From the cell containing the given text, extract its center point as (x, y) coordinate. 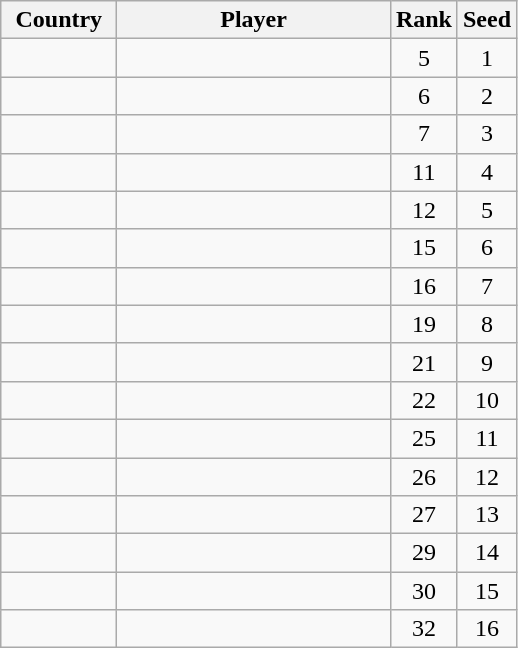
29 (424, 553)
13 (486, 515)
10 (486, 400)
14 (486, 553)
19 (424, 324)
30 (424, 591)
Seed (486, 20)
Rank (424, 20)
22 (424, 400)
Player (254, 20)
2 (486, 96)
27 (424, 515)
9 (486, 362)
21 (424, 362)
26 (424, 477)
32 (424, 629)
8 (486, 324)
1 (486, 58)
4 (486, 172)
3 (486, 134)
25 (424, 438)
Country (59, 20)
